For the text-containing cell, return its midpoint in (x, y) coordinate format. 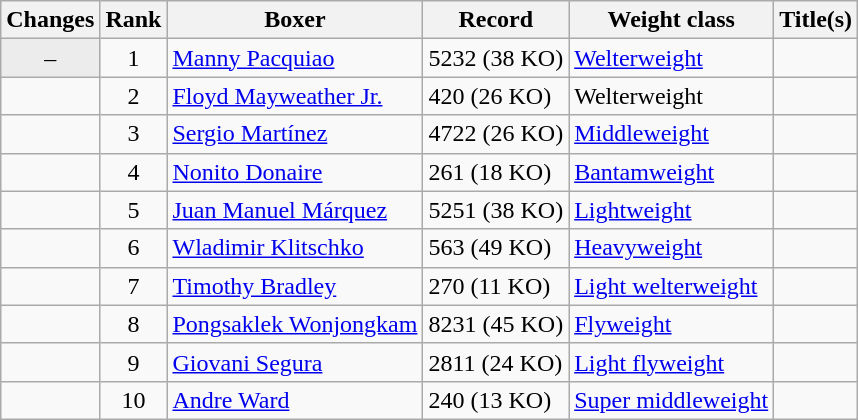
Heavyweight (672, 248)
240 (13 KO) (496, 400)
5232 (38 KO) (496, 58)
8231 (45 KO) (496, 324)
Timothy Bradley (295, 286)
Changes (50, 20)
563 (49 KO) (496, 248)
4722 (26 KO) (496, 134)
Andre Ward (295, 400)
420 (26 KO) (496, 96)
2811 (24 KO) (496, 362)
4 (134, 172)
Manny Pacquiao (295, 58)
– (50, 58)
Giovani Segura (295, 362)
Light flyweight (672, 362)
Lightweight (672, 210)
7 (134, 286)
Super middleweight (672, 400)
Sergio Martínez (295, 134)
Light welterweight (672, 286)
6 (134, 248)
5 (134, 210)
Floyd Mayweather Jr. (295, 96)
Nonito Donaire (295, 172)
10 (134, 400)
Weight class (672, 20)
Rank (134, 20)
Boxer (295, 20)
Middleweight (672, 134)
9 (134, 362)
8 (134, 324)
261 (18 KO) (496, 172)
Flyweight (672, 324)
270 (11 KO) (496, 286)
5251 (38 KO) (496, 210)
Pongsaklek Wonjongkam (295, 324)
Bantamweight (672, 172)
2 (134, 96)
1 (134, 58)
Title(s) (816, 20)
Juan Manuel Márquez (295, 210)
Record (496, 20)
Wladimir Klitschko (295, 248)
3 (134, 134)
